Identify which cell holds the provided text, then report its [X, Y] central coordinate. 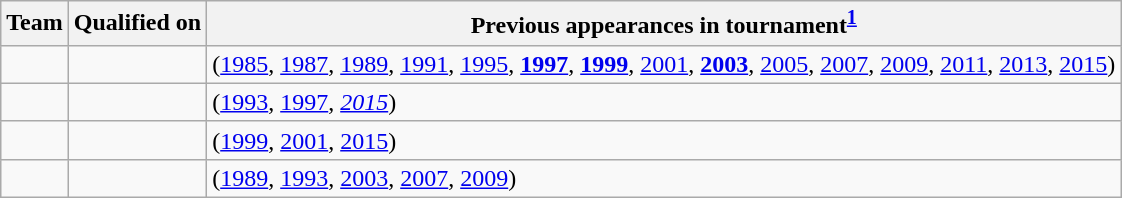
(1985, 1987, 1989, 1991, 1995, 1997, 1999, 2001, 2003, 2005, 2007, 2009, 2011, 2013, 2015) [664, 64]
(1999, 2001, 2015) [664, 140]
Previous appearances in tournament1 [664, 24]
Qualified on [137, 24]
Team [35, 24]
(1993, 1997, 2015) [664, 102]
(1989, 1993, 2003, 2007, 2009) [664, 178]
